Locate the cell with the specified text and output its [X, Y] center coordinate. 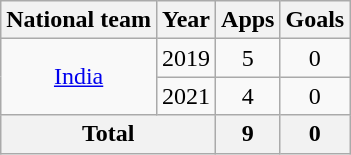
5 [248, 58]
2019 [186, 58]
2021 [186, 96]
9 [248, 134]
Total [108, 134]
Apps [248, 20]
National team [79, 20]
4 [248, 96]
Goals [315, 20]
India [79, 77]
Year [186, 20]
